Determine the (X, Y) coordinate at the center of the cell enclosing the given text.  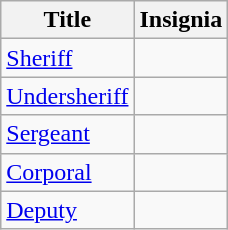
Sheriff (68, 58)
Undersheriff (68, 96)
Title (68, 20)
Sergeant (68, 134)
Deputy (68, 210)
Insignia (181, 20)
Corporal (68, 172)
